From the cell containing the given text, extract its center point as [X, Y] coordinate. 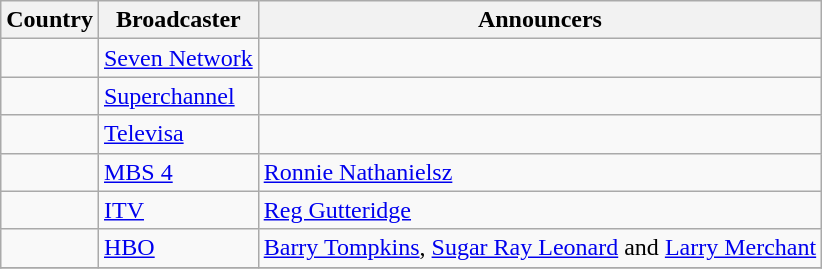
Superchannel [178, 96]
Broadcaster [178, 20]
Ronnie Nathanielsz [540, 172]
ITV [178, 210]
Televisa [178, 134]
Seven Network [178, 58]
MBS 4 [178, 172]
HBO [178, 248]
Country [50, 20]
Announcers [540, 20]
Reg Gutteridge [540, 210]
Barry Tompkins, Sugar Ray Leonard and Larry Merchant [540, 248]
